Scan for the cell matching the given text and deliver its [x, y] coordinate at center. 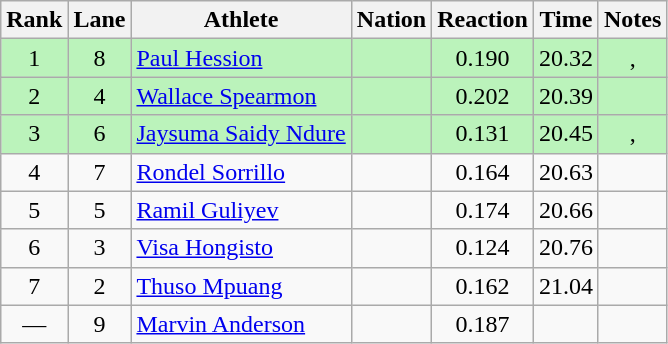
1 [34, 58]
Notes [632, 20]
20.39 [566, 96]
8 [100, 58]
Jaysuma Saidy Ndure [241, 134]
20.32 [566, 58]
Ramil Guliyev [241, 210]
0.190 [483, 58]
Rondel Sorrillo [241, 172]
Reaction [483, 20]
20.45 [566, 134]
0.164 [483, 172]
Paul Hession [241, 58]
0.124 [483, 248]
20.66 [566, 210]
0.131 [483, 134]
— [34, 324]
0.202 [483, 96]
Visa Hongisto [241, 248]
Rank [34, 20]
0.187 [483, 324]
Wallace Spearmon [241, 96]
Lane [100, 20]
20.76 [566, 248]
Nation [391, 20]
Thuso Mpuang [241, 286]
Time [566, 20]
0.162 [483, 286]
21.04 [566, 286]
20.63 [566, 172]
9 [100, 324]
Athlete [241, 20]
Marvin Anderson [241, 324]
0.174 [483, 210]
